Pinpoint the cell where the given text exists, returning its (x, y) midpoint coordinate. 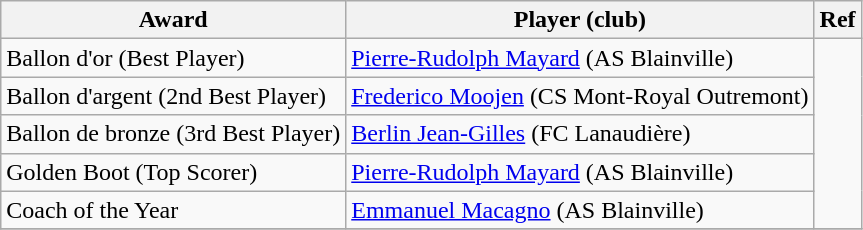
Ballon d'or (Best Player) (174, 58)
Ballon de bronze (3rd Best Player) (174, 134)
Coach of the Year (174, 210)
Ballon d'argent (2nd Best Player) (174, 96)
Player (club) (580, 20)
Berlin Jean-Gilles (FC Lanaudière) (580, 134)
Award (174, 20)
Frederico Moojen (CS Mont-Royal Outremont) (580, 96)
Golden Boot (Top Scorer) (174, 172)
Ref (838, 20)
Emmanuel Macagno (AS Blainville) (580, 210)
